Capture the cell that displays the provided text and extract its [X, Y] central coordinate. 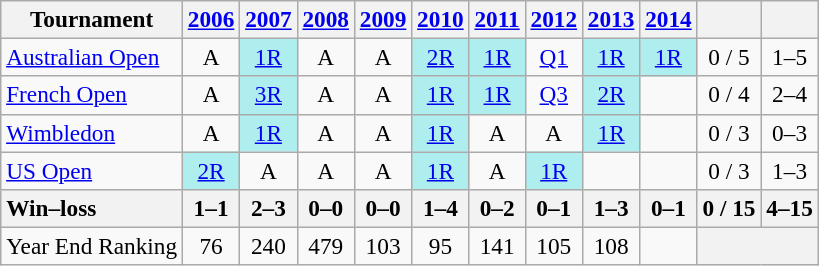
2011 [497, 19]
Tournament [92, 19]
103 [382, 246]
0–2 [497, 208]
1–5 [790, 57]
2013 [610, 19]
French Open [92, 95]
1–1 [210, 208]
240 [268, 246]
US Open [92, 170]
0 / 15 [729, 208]
0 / 5 [729, 57]
2010 [440, 19]
Wimbledon [92, 133]
2014 [668, 19]
Win–loss [92, 208]
Year End Ranking [92, 246]
2–4 [790, 95]
95 [440, 246]
Q3 [554, 95]
0–3 [790, 133]
2006 [210, 19]
2007 [268, 19]
Australian Open [92, 57]
3R [268, 95]
105 [554, 246]
4–15 [790, 208]
2009 [382, 19]
Q1 [554, 57]
76 [210, 246]
0 / 4 [729, 95]
1–4 [440, 208]
108 [610, 246]
2–3 [268, 208]
141 [497, 246]
479 [326, 246]
2008 [326, 19]
2012 [554, 19]
